From the cell containing the given text, extract its center point as [x, y] coordinate. 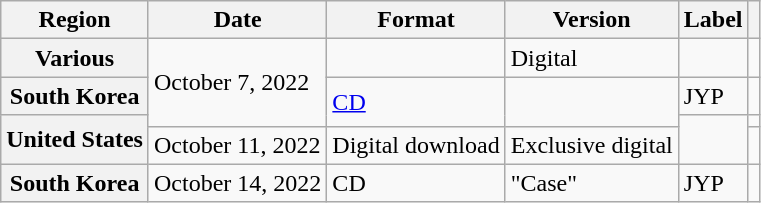
Date [237, 20]
Exclusive digital [592, 145]
United States [75, 140]
October 11, 2022 [237, 145]
Format [416, 20]
"Case" [592, 183]
October 7, 2022 [237, 82]
Region [75, 20]
Label [713, 20]
Version [592, 20]
Digital [592, 58]
Digital download [416, 145]
October 14, 2022 [237, 183]
Various [75, 58]
